Scan for the cell matching the given text and deliver its (x, y) coordinate at center. 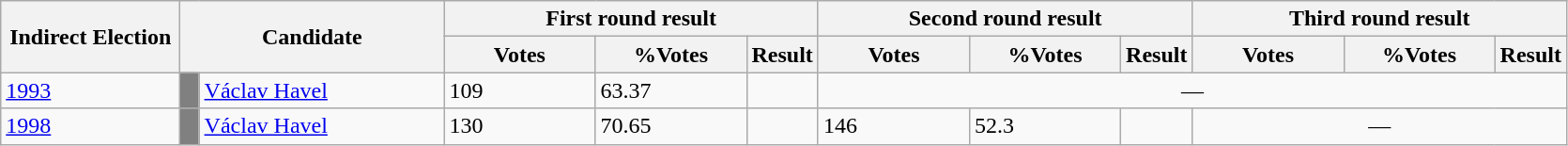
First round result (631, 19)
52.3 (1044, 126)
109 (520, 90)
70.65 (670, 126)
1993 (90, 90)
146 (894, 126)
1998 (90, 126)
Second round result (1005, 19)
63.37 (670, 90)
Indirect Election (90, 37)
130 (520, 126)
Candidate (312, 37)
Third round result (1380, 19)
